Extract the [x, y] coordinate from the center of the cell holding the provided text.  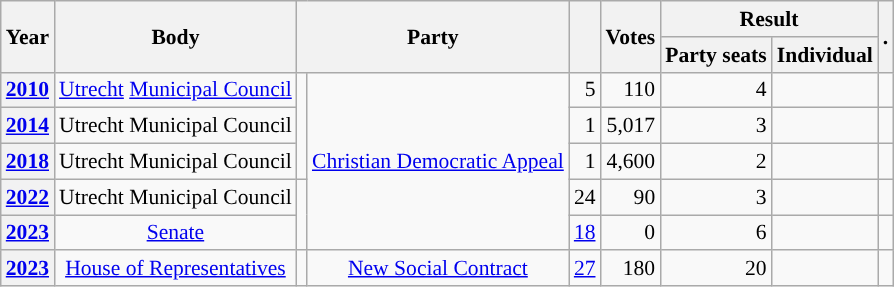
2018 [28, 162]
2022 [28, 197]
110 [631, 90]
Individual [825, 55]
Party seats [716, 55]
Senate [176, 233]
. [886, 36]
2010 [28, 90]
Result [769, 19]
5 [585, 90]
0 [631, 233]
House of Representatives [176, 269]
4 [716, 90]
27 [585, 269]
24 [585, 197]
6 [716, 233]
Votes [631, 36]
Year [28, 36]
4,600 [631, 162]
2014 [28, 126]
2 [716, 162]
90 [631, 197]
Party [433, 36]
18 [585, 233]
180 [631, 269]
New Social Contract [438, 269]
5,017 [631, 126]
20 [716, 269]
Body [176, 36]
Christian Democratic Appeal [438, 161]
